Extract the [x, y] coordinate from the center of the cell holding the provided text.  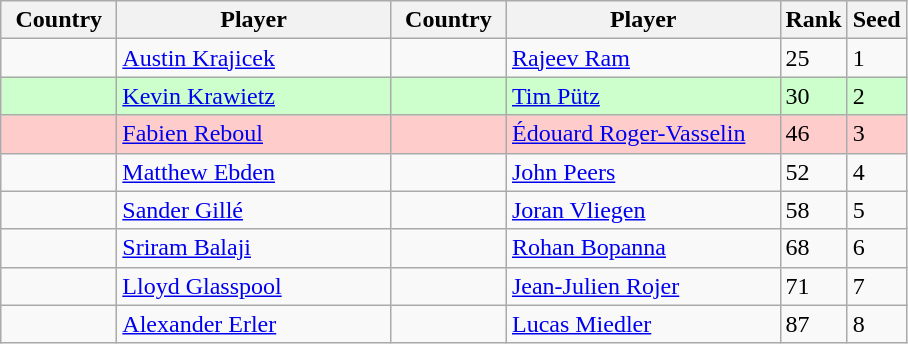
Austin Krajicek [254, 58]
Sander Gillé [254, 210]
Rank [814, 20]
Lloyd Glasspool [254, 286]
71 [814, 286]
John Peers [643, 172]
2 [876, 96]
30 [814, 96]
Tim Pütz [643, 96]
Jean-Julien Rojer [643, 286]
Joran Vliegen [643, 210]
52 [814, 172]
25 [814, 58]
Rohan Bopanna [643, 248]
7 [876, 286]
Rajeev Ram [643, 58]
87 [814, 324]
Seed [876, 20]
8 [876, 324]
46 [814, 134]
1 [876, 58]
4 [876, 172]
68 [814, 248]
5 [876, 210]
Lucas Miedler [643, 324]
Alexander Erler [254, 324]
Kevin Krawietz [254, 96]
6 [876, 248]
3 [876, 134]
Matthew Ebden [254, 172]
58 [814, 210]
Sriram Balaji [254, 248]
Fabien Reboul [254, 134]
Édouard Roger-Vasselin [643, 134]
